Pinpoint the cell where the given text exists, returning its [X, Y] midpoint coordinate. 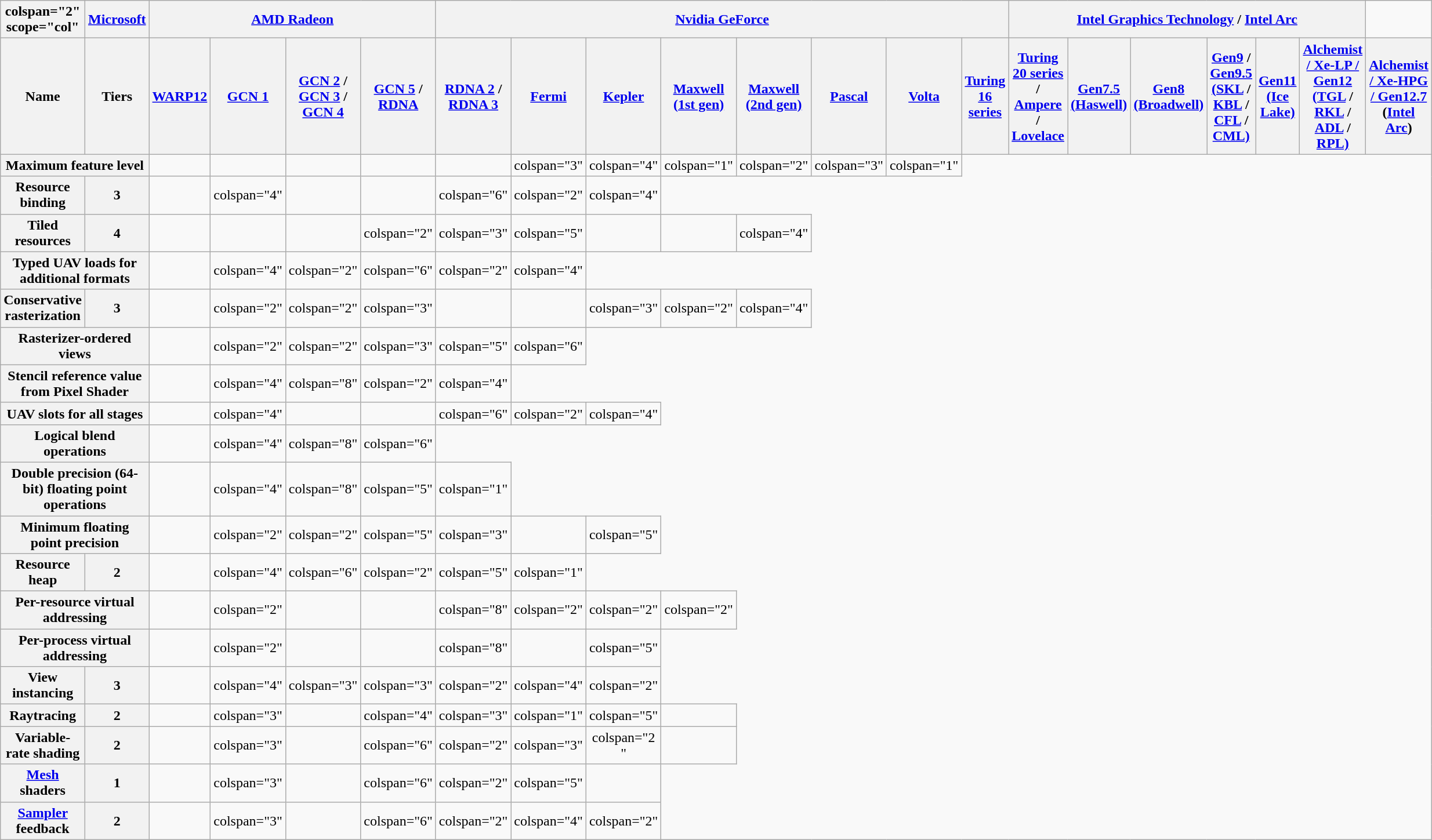
1 [117, 783]
Fermi [549, 96]
GCN 1 [248, 96]
Gen8(Broadwell) [1169, 96]
Maximum feature level [75, 165]
Logical blend operations [75, 443]
Mesh shaders [43, 783]
Maxwell (1st gen) [699, 96]
Per-process virtual addressing [75, 648]
Maxwell (2nd gen) [774, 96]
Rasterizer-ordered views [75, 346]
Variable-rate shading [43, 746]
Name [43, 96]
Volta [924, 96]
Microsoft [117, 20]
Conservative rasterization [43, 308]
Double precision (64-bit) floating point operations [75, 489]
Alchemist / Xe-LP / Gen12(TGL / RKL / ADL / RPL) [1333, 96]
Sampler feedback [43, 821]
GCN 5 / RDNA [398, 96]
GCN 2 / GCN 3 / GCN 4 [323, 96]
Typed UAV loads for additional formats [75, 270]
4 [117, 233]
Gen9 / Gen9.5(SKL / KBL / CFL / CML) [1231, 96]
colspan="2" scope="col" [43, 20]
RDNA 2 / RDNA 3 [473, 96]
WARP12 [180, 96]
Resource binding [43, 195]
Stencil reference value from Pixel Shader [75, 384]
UAV slots for all stages [75, 413]
Nvidia GeForce [722, 20]
Turing 16 series [985, 96]
Tiled resources [43, 233]
Gen11(Ice Lake) [1278, 96]
Minimum floating point precision [75, 534]
colspan="2 " [623, 746]
View instancing [43, 685]
Pascal [849, 96]
Tiers [117, 96]
AMD Radeon [292, 20]
Intel Graphics Technology / Intel Arc [1187, 20]
Alchemist / Xe-HPG / Gen12.7(Intel Arc) [1399, 96]
Per-resource virtual addressing [75, 610]
Turing 20 series / Ampere / Lovelace [1038, 96]
Raytracing [43, 715]
Gen7.5(Haswell) [1099, 96]
Kepler [623, 96]
Resource heap [43, 573]
